Output the [X, Y] coordinate of the center of the cell containing the given text.  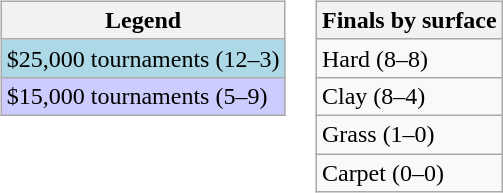
Finals by surface [409, 20]
Clay (8–4) [409, 96]
Legend [143, 20]
Carpet (0–0) [409, 173]
$25,000 tournaments (12–3) [143, 58]
$15,000 tournaments (5–9) [143, 96]
Grass (1–0) [409, 134]
Hard (8–8) [409, 58]
